Locate the cell with the specified text and output its (X, Y) center coordinate. 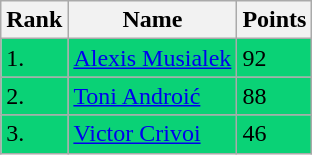
88 (274, 96)
2. (34, 96)
Name (152, 20)
Points (274, 20)
3. (34, 134)
1. (34, 58)
Toni Androić (152, 96)
92 (274, 58)
Rank (34, 20)
46 (274, 134)
Victor Crivoi (152, 134)
Alexis Musialek (152, 58)
